Identify which cell holds the provided text, then report its (X, Y) central coordinate. 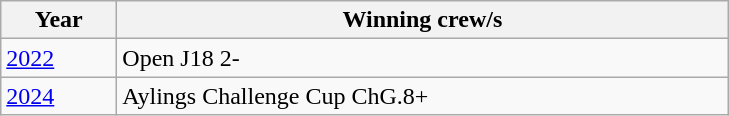
Winning crew/s (422, 20)
Year (59, 20)
Aylings Challenge Cup ChG.8+ (422, 96)
Open J18 2- (422, 58)
2022 (59, 58)
2024 (59, 96)
